Locate the cell with the specified text and output its (x, y) center coordinate. 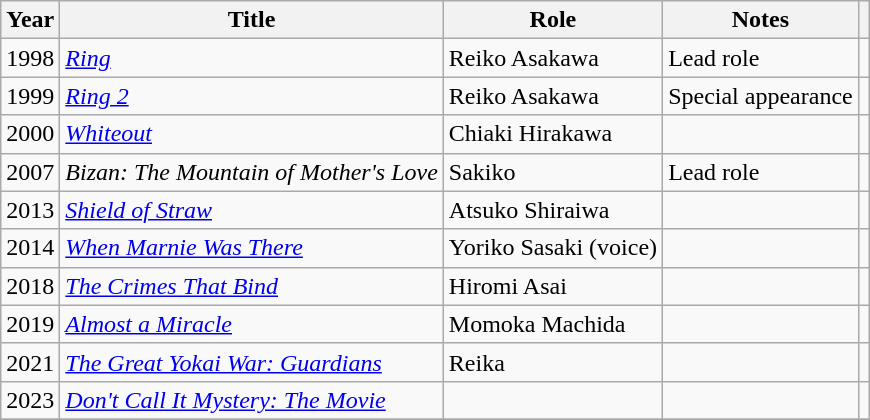
2018 (30, 286)
Almost a Miracle (252, 324)
1998 (30, 58)
Title (252, 20)
The Great Yokai War: Guardians (252, 362)
Hiromi Asai (552, 286)
2007 (30, 172)
2014 (30, 248)
Chiaki Hirakawa (552, 134)
Notes (761, 20)
Yoriko Sasaki (voice) (552, 248)
2000 (30, 134)
Reika (552, 362)
Atsuko Shiraiwa (552, 210)
Bizan: The Mountain of Mother's Love (252, 172)
Don't Call It Mystery: The Movie (252, 400)
Ring 2 (252, 96)
Role (552, 20)
Momoka Machida (552, 324)
1999 (30, 96)
Special appearance (761, 96)
2013 (30, 210)
2021 (30, 362)
2019 (30, 324)
Shield of Straw (252, 210)
Ring (252, 58)
Year (30, 20)
The Crimes That Bind (252, 286)
Whiteout (252, 134)
2023 (30, 400)
Sakiko (552, 172)
When Marnie Was There (252, 248)
